Output the [X, Y] coordinate of the center of the cell containing the given text.  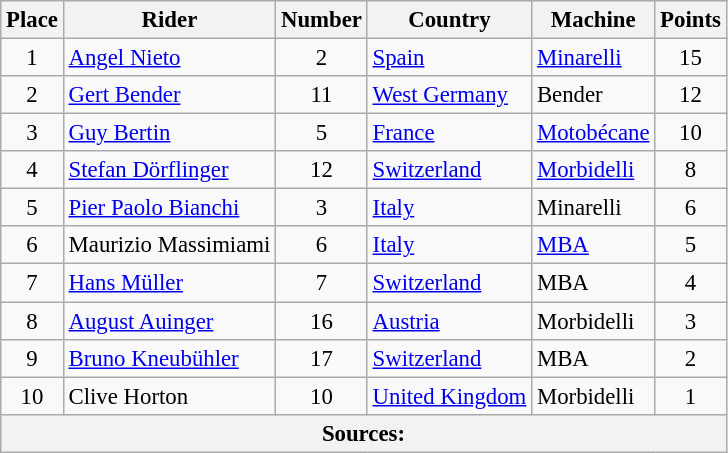
Bruno Kneubühler [169, 358]
Austria [449, 321]
17 [322, 358]
France [449, 133]
Number [322, 20]
Place [32, 20]
Bender [594, 95]
Hans Müller [169, 283]
West Germany [449, 95]
Guy Bertin [169, 133]
11 [322, 95]
Motobécane [594, 133]
Country [449, 20]
Maurizio Massimiami [169, 245]
Gert Bender [169, 95]
Clive Horton [169, 396]
United Kingdom [449, 396]
Stefan Dörflinger [169, 170]
Points [690, 20]
Rider [169, 20]
Spain [449, 58]
9 [32, 358]
Pier Paolo Bianchi [169, 208]
Angel Nieto [169, 58]
Machine [594, 20]
16 [322, 321]
August Auinger [169, 321]
Sources: [364, 433]
15 [690, 58]
